Search for the cell housing the specified text and yield its (x, y) center coordinate. 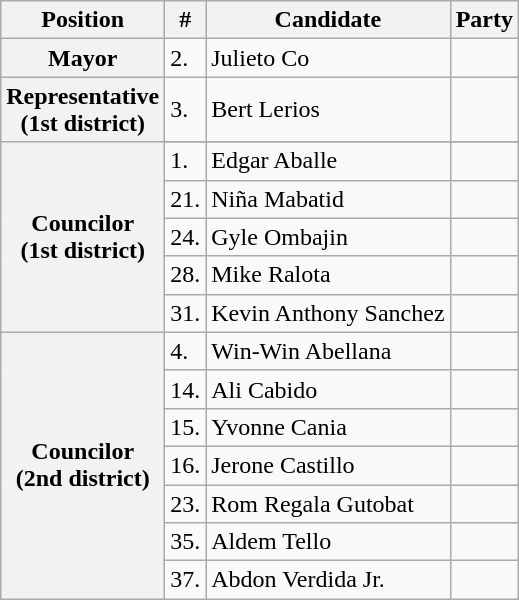
Jerone Castillo (328, 465)
35. (186, 542)
Party (484, 20)
Niña Mabatid (328, 199)
37. (186, 580)
Representative(1st district) (83, 110)
Abdon Verdida Jr. (328, 580)
21. (186, 199)
4. (186, 351)
16. (186, 465)
Win-Win Abellana (328, 351)
Julieto Co (328, 58)
31. (186, 313)
# (186, 20)
Position (83, 20)
Candidate (328, 20)
Councilor(1st district) (83, 237)
Kevin Anthony Sanchez (328, 313)
Mayor (83, 58)
14. (186, 389)
23. (186, 503)
Ali Cabido (328, 389)
1. (186, 161)
Yvonne Cania (328, 427)
Rom Regala Gutobat (328, 503)
Edgar Aballe (328, 161)
3. (186, 110)
Bert Lerios (328, 110)
Councilor(2nd district) (83, 465)
2. (186, 58)
Gyle Ombajin (328, 237)
Mike Ralota (328, 275)
28. (186, 275)
24. (186, 237)
15. (186, 427)
Aldem Tello (328, 542)
